Extract the (X, Y) coordinate from the center of the cell holding the provided text.  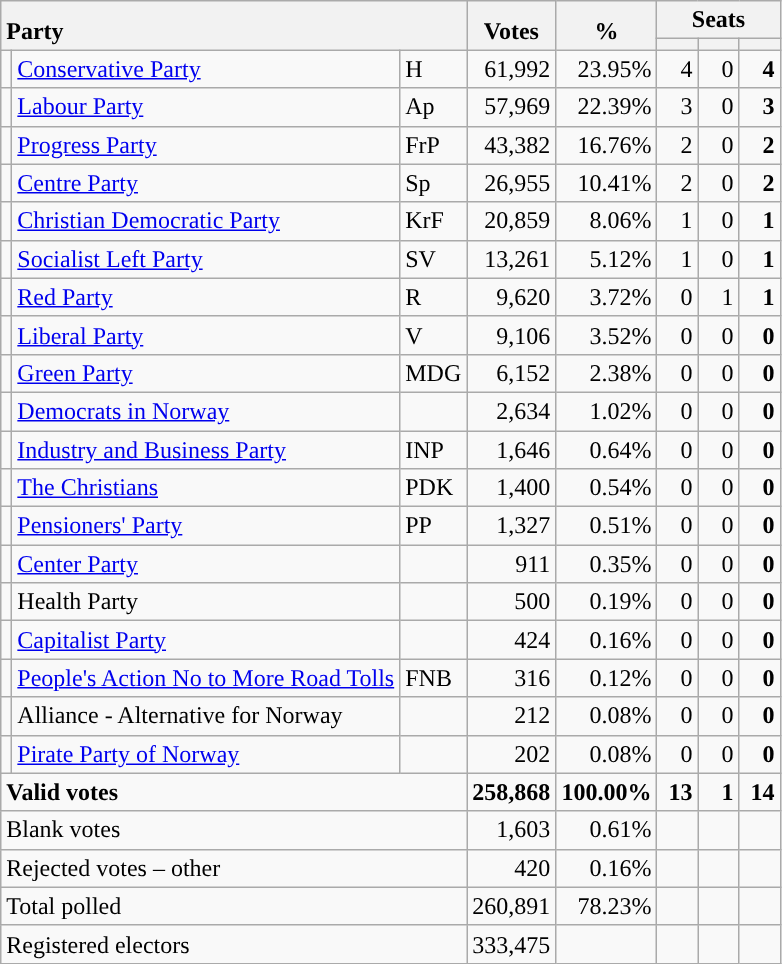
INP (434, 449)
Christian Democratic Party (206, 221)
Rejected votes – other (234, 868)
Industry and Business Party (206, 449)
Centre Party (206, 183)
0.51% (606, 526)
8.06% (606, 221)
Red Party (206, 297)
61,992 (512, 69)
PP (434, 526)
16.76% (606, 145)
Registered electors (234, 944)
5.12% (606, 259)
KrF (434, 221)
Green Party (206, 373)
V (434, 335)
23.95% (606, 69)
3.72% (606, 297)
10.41% (606, 183)
Total polled (234, 906)
3.52% (606, 335)
13,261 (512, 259)
1,603 (512, 830)
258,868 (512, 792)
20,859 (512, 221)
212 (512, 716)
0.35% (606, 564)
202 (512, 754)
14 (760, 792)
43,382 (512, 145)
2,634 (512, 411)
6,152 (512, 373)
9,620 (512, 297)
333,475 (512, 944)
PDK (434, 488)
22.39% (606, 107)
Valid votes (234, 792)
1.02% (606, 411)
500 (512, 602)
R (434, 297)
Health Party (206, 602)
13 (678, 792)
0.61% (606, 830)
1,400 (512, 488)
78.23% (606, 906)
1,327 (512, 526)
Party (234, 26)
911 (512, 564)
0.19% (606, 602)
424 (512, 640)
SV (434, 259)
316 (512, 678)
Sp (434, 183)
Votes (512, 26)
2.38% (606, 373)
0.64% (606, 449)
MDG (434, 373)
0.54% (606, 488)
People's Action No to More Road Tolls (206, 678)
% (606, 26)
Democrats in Norway (206, 411)
Pirate Party of Norway (206, 754)
1,646 (512, 449)
Blank votes (234, 830)
The Christians (206, 488)
Seats (718, 20)
26,955 (512, 183)
FrP (434, 145)
0.12% (606, 678)
Liberal Party (206, 335)
Socialist Left Party (206, 259)
260,891 (512, 906)
Capitalist Party (206, 640)
100.00% (606, 792)
9,106 (512, 335)
Conservative Party (206, 69)
Pensioners' Party (206, 526)
Alliance - Alternative for Norway (206, 716)
Progress Party (206, 145)
H (434, 69)
FNB (434, 678)
Ap (434, 107)
420 (512, 868)
57,969 (512, 107)
Center Party (206, 564)
Labour Party (206, 107)
